Pinpoint the cell where the given text exists, returning its (X, Y) midpoint coordinate. 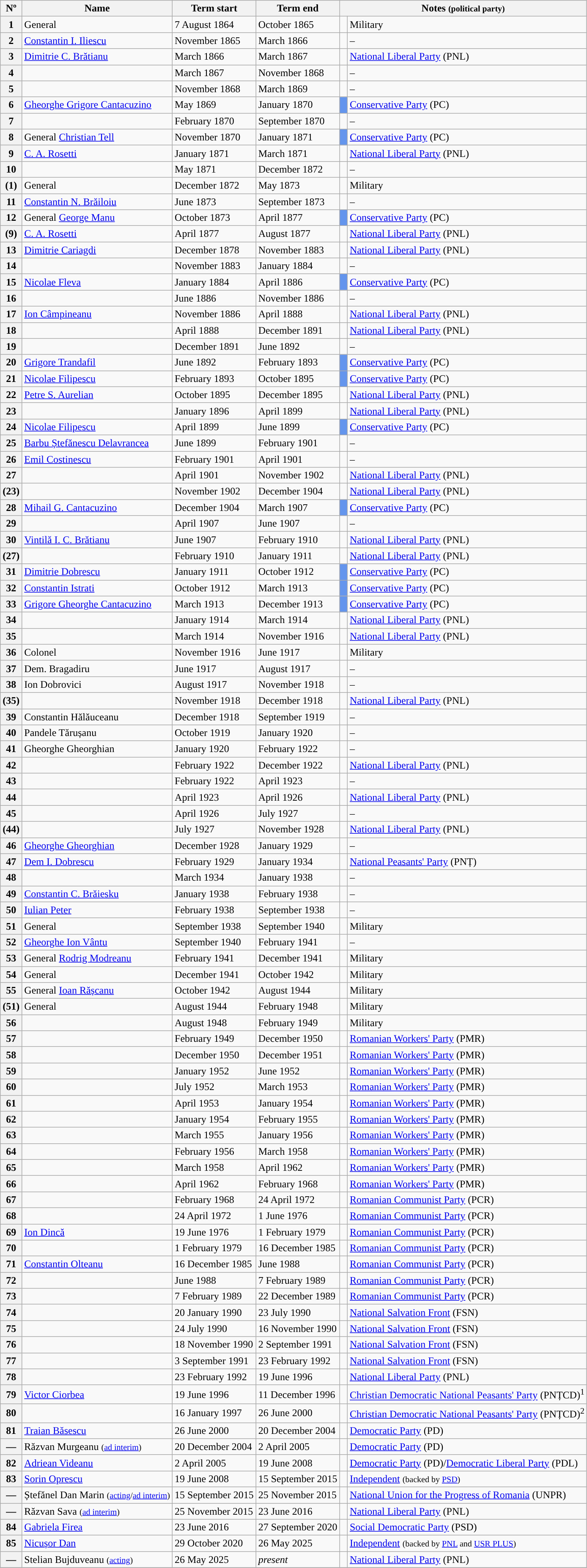
Adriean Videanu (97, 1463)
59 (11, 1071)
21 (11, 379)
Nº (11, 8)
28 (11, 508)
29 October 2020 (214, 1543)
22 (11, 395)
11 (11, 202)
April 1953 (214, 1103)
38 (11, 684)
August 1877 (298, 234)
July 1952 (214, 1087)
82 (11, 1463)
84 (11, 1527)
Constantin Olteanu (97, 1264)
General Ioan Rășcanu (97, 991)
Ștefănel Dan Marin (acting/ad interim) (97, 1495)
December 1951 (298, 1055)
7 (11, 121)
63 (11, 1135)
November 1865 (214, 41)
42 (11, 765)
19 (11, 346)
2 (11, 41)
December 1922 (298, 765)
Sorin Oprescu (97, 1479)
61 (11, 1103)
58 (11, 1055)
Term end (298, 8)
March 1955 (214, 1135)
78 (11, 1377)
79 (11, 1394)
52 (11, 942)
Independent (backed by PNL and USR PLUS) (467, 1543)
(27) (11, 556)
January 1914 (214, 620)
Petre S. Aurelian (97, 395)
33 (11, 604)
35 (11, 636)
39 (11, 717)
23 (11, 411)
16 November 1990 (298, 1329)
67 (11, 1200)
December 1928 (214, 846)
68 (11, 1216)
32 (11, 588)
18 (11, 330)
55 (11, 991)
57 (11, 1039)
80 (11, 1414)
56 (11, 1023)
Victor Ciorbea (97, 1394)
3 September 1991 (214, 1361)
Colonel (97, 652)
March 1934 (214, 878)
Emil Costinescu (97, 459)
January 1896 (214, 411)
Mihail G. Cantacuzino (97, 508)
27 September 2020 (298, 1527)
June 1952 (298, 1071)
June 1886 (214, 298)
36 (11, 652)
1 June 1976 (298, 1216)
General Rodrig Modreanu (97, 958)
46 (11, 846)
12 (11, 218)
65 (11, 1167)
5 (11, 89)
Term start (214, 8)
February 1955 (298, 1119)
Răzvan Murgeanu (ad interim) (97, 1447)
62 (11, 1119)
Constantin C. Brăiesku (97, 894)
Nicușor Dan (97, 1543)
75 (11, 1329)
January 1956 (298, 1135)
March 1907 (298, 508)
Notes (political party) (464, 8)
(44) (11, 829)
(35) (11, 700)
70 (11, 1248)
Răzvan Sava (ad interim) (97, 1511)
76 (11, 1345)
1 (11, 25)
Dem I. Dobrescu (97, 862)
August 1948 (214, 1023)
3 (11, 57)
Stelian Bujduveanu (acting) (97, 1560)
March 1871 (298, 153)
30 (11, 540)
(9) (11, 234)
Ion Dobrovici (97, 684)
60 (11, 1087)
8 (11, 137)
77 (11, 1361)
(51) (11, 1007)
83 (11, 1479)
February 1870 (214, 121)
Iulian Peter (97, 910)
Social Democratic Party (PSD) (467, 1527)
Gabriela Firea (97, 1527)
Christian Democratic National Peasants' Party (PNȚCD)2 (467, 1414)
Christian Democratic National Peasants' Party (PNȚCD)1 (467, 1394)
(1) (11, 185)
69 (11, 1232)
October 1873 (214, 218)
Constantin Istrati (97, 588)
Barbu Ștefănescu Delavrancea (97, 443)
January 1870 (298, 105)
50 (11, 910)
53 (11, 958)
22 December 1989 (298, 1296)
(23) (11, 492)
54 (11, 974)
Democratic Party (PD)/Democratic Liberal Party (PDL) (467, 1463)
March 1953 (298, 1087)
May 1869 (214, 105)
Constantin I. Iliescu (97, 41)
February 1956 (214, 1151)
18 November 1990 (214, 1345)
October 1919 (214, 733)
73 (11, 1296)
51 (11, 926)
May 1871 (214, 169)
25 (11, 443)
General Christian Tell (97, 137)
Dem. Bragadiru (97, 668)
Nicolae Fleva (97, 282)
December 1895 (298, 395)
September 1919 (298, 717)
85 (11, 1543)
81 (11, 1431)
24 July 1990 (214, 1329)
April 1907 (214, 524)
November 1928 (298, 829)
45 (11, 813)
17 (11, 314)
37 (11, 668)
16 (11, 298)
Pandele Tărușanu (97, 733)
23 July 1990 (298, 1313)
72 (11, 1280)
27 (11, 475)
40 (11, 733)
General George Manu (97, 218)
31 (11, 572)
15 (11, 282)
March 1869 (298, 89)
20 (11, 362)
Independent (backed by PSD) (467, 1479)
National Union for the Progress of Romania (UNPR) (467, 1495)
Constantin N. Brăiloiu (97, 202)
Dimitrie Dobrescu (97, 572)
April 1886 (298, 282)
19 June 1976 (214, 1232)
24 (11, 427)
Grigore Trandafil (97, 362)
Ion Dincă (97, 1232)
7 August 1864 (214, 25)
Traian Băsescu (97, 1431)
74 (11, 1313)
Gheorghe Grigore Cantacuzino (97, 105)
4 (11, 73)
16 January 1997 (214, 1414)
February 1929 (214, 862)
September 1873 (298, 202)
43 (11, 781)
29 (11, 524)
49 (11, 894)
26 (11, 459)
January 1934 (298, 862)
14 (11, 266)
Ion Câmpineanu (97, 314)
Grigore Gheorghe Cantacuzino (97, 604)
2 September 1991 (298, 1345)
June 1873 (214, 202)
Name (97, 8)
September 1870 (298, 121)
44 (11, 797)
71 (11, 1264)
10 (11, 169)
47 (11, 862)
Dimitrie Cariagdi (97, 250)
Dimitrie C. Brătianu (97, 57)
February 1948 (298, 1007)
December 1878 (214, 250)
Vintilă I. C. Brătianu (97, 540)
present (298, 1560)
National Peasants' Party (PNȚ) (467, 862)
48 (11, 878)
9 (11, 153)
May 1873 (298, 185)
6 (11, 105)
13 (11, 250)
Constantin Hălăuceanu (97, 717)
11 December 1996 (298, 1394)
December 1913 (298, 604)
January 1929 (298, 846)
November 1870 (214, 137)
October 1865 (298, 25)
20 January 1990 (214, 1313)
34 (11, 620)
January 1952 (214, 1071)
Gheorghe Ion Vântu (97, 942)
66 (11, 1184)
41 (11, 749)
64 (11, 1151)
